Provide the [X, Y] coordinate of the cell's center where the given text is located.  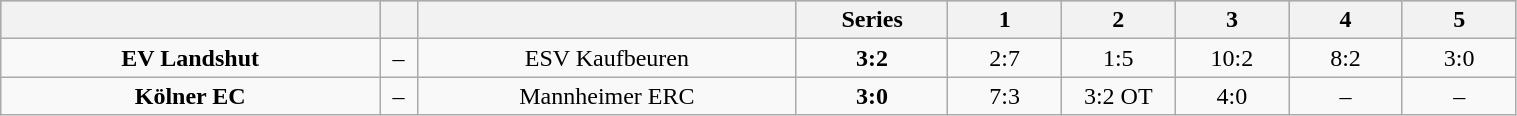
4 [1346, 20]
2 [1118, 20]
Mannheimer ERC [606, 96]
ESV Kaufbeuren [606, 58]
8:2 [1346, 58]
1:5 [1118, 58]
3:2 [872, 58]
3 [1232, 20]
3:2 OT [1118, 96]
10:2 [1232, 58]
EV Landshut [190, 58]
Series [872, 20]
Kölner EC [190, 96]
5 [1459, 20]
1 [1005, 20]
2:7 [1005, 58]
7:3 [1005, 96]
4:0 [1232, 96]
